Return [x, y] of the center of cell containing provided text 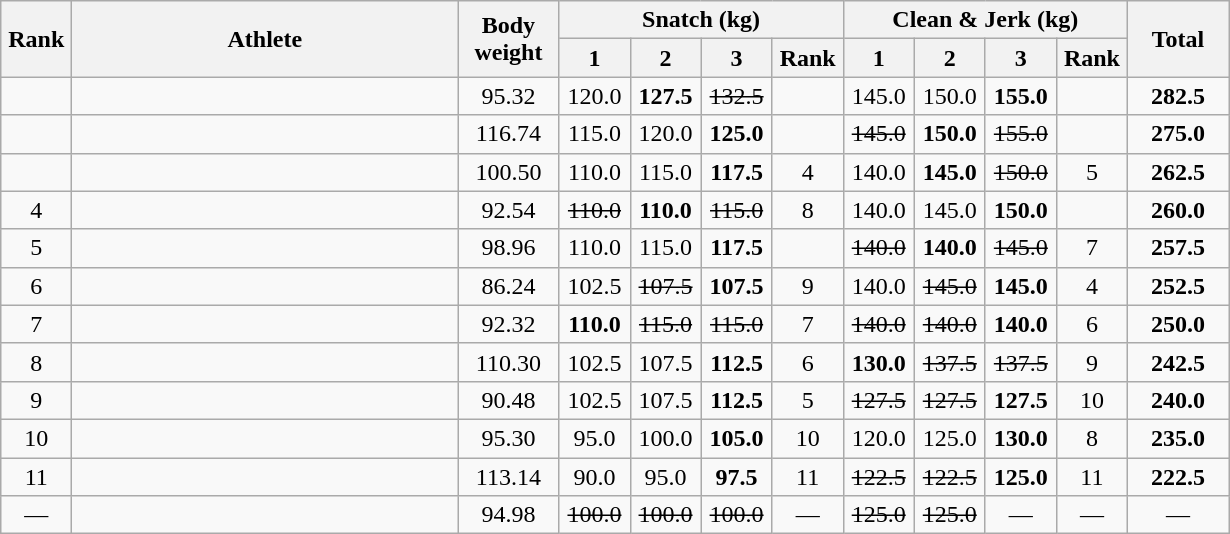
105.0 [736, 438]
86.24 [508, 286]
92.32 [508, 324]
132.5 [736, 96]
90.0 [594, 477]
282.5 [1178, 96]
252.5 [1178, 286]
235.0 [1178, 438]
Athlete [265, 39]
250.0 [1178, 324]
100.50 [508, 172]
98.96 [508, 248]
Snatch (kg) [701, 20]
Total [1178, 39]
240.0 [1178, 400]
260.0 [1178, 210]
95.32 [508, 96]
90.48 [508, 400]
Body weight [508, 39]
95.30 [508, 438]
113.14 [508, 477]
275.0 [1178, 134]
92.54 [508, 210]
94.98 [508, 515]
242.5 [1178, 362]
Clean & Jerk (kg) [985, 20]
116.74 [508, 134]
222.5 [1178, 477]
110.30 [508, 362]
257.5 [1178, 248]
262.5 [1178, 172]
97.5 [736, 477]
